Capture the cell that displays the provided text and extract its (X, Y) central coordinate. 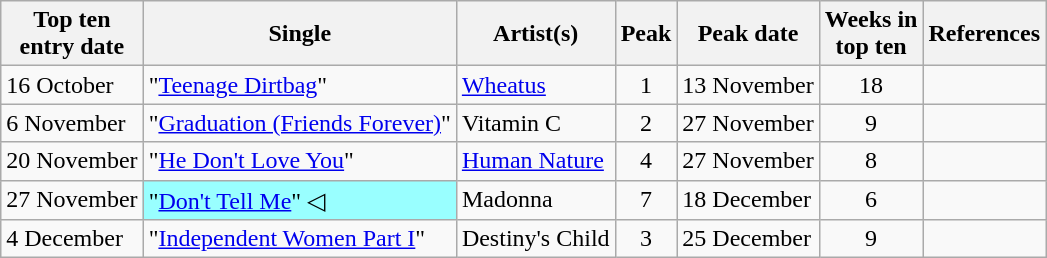
References (984, 34)
1 (646, 85)
Human Nature (536, 161)
6 (871, 200)
Artist(s) (536, 34)
Weeks intop ten (871, 34)
7 (646, 200)
18 December (748, 200)
2 (646, 123)
Madonna (536, 200)
Wheatus (536, 85)
"Don't Tell Me" ◁ (300, 200)
Single (300, 34)
Destiny's Child (536, 239)
"Teenage Dirtbag" (300, 85)
4 December (72, 239)
"Graduation (Friends Forever)" (300, 123)
3 (646, 239)
Peak (646, 34)
6 November (72, 123)
Top tenentry date (72, 34)
Vitamin C (536, 123)
Peak date (748, 34)
18 (871, 85)
"He Don't Love You" (300, 161)
8 (871, 161)
20 November (72, 161)
25 December (748, 239)
"Independent Women Part I" (300, 239)
4 (646, 161)
13 November (748, 85)
16 October (72, 85)
